Determine the (X, Y) coordinate at the center of the cell enclosing the given text.  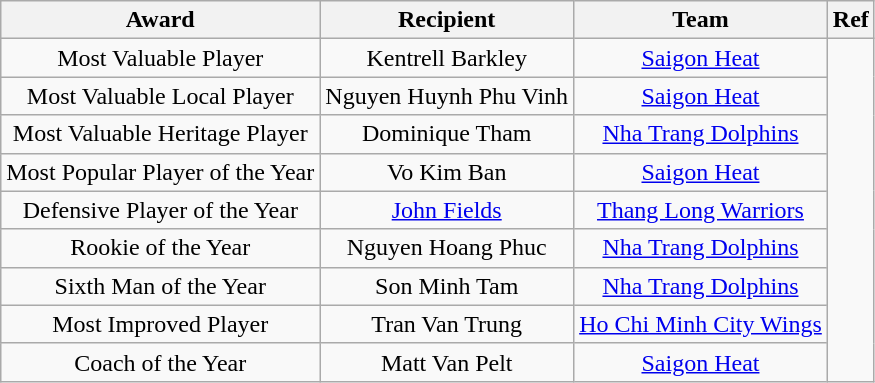
Award (160, 20)
Nguyen Hoang Phuc (447, 248)
Defensive Player of the Year (160, 210)
Most Improved Player (160, 324)
Dominique Tham (447, 134)
Coach of the Year (160, 362)
Most Valuable Player (160, 58)
Most Valuable Heritage Player (160, 134)
Team (701, 20)
Sixth Man of the Year (160, 286)
Tran Van Trung (447, 324)
Vo Kim Ban (447, 172)
Nguyen Huynh Phu Vinh (447, 96)
Ho Chi Minh City Wings (701, 324)
Matt Van Pelt (447, 362)
Thang Long Warriors (701, 210)
Most Popular Player of the Year (160, 172)
Rookie of the Year (160, 248)
Kentrell Barkley (447, 58)
Ref (850, 20)
Son Minh Tam (447, 286)
Most Valuable Local Player (160, 96)
Recipient (447, 20)
John Fields (447, 210)
